Extract the [X, Y] coordinate from the center of the cell holding the provided text.  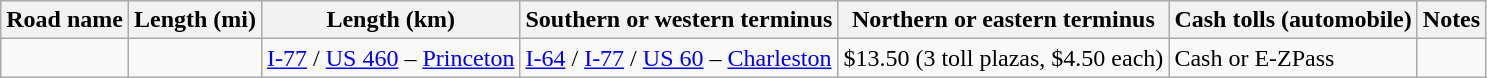
Cash or E-ZPass [1293, 58]
Road name [65, 20]
Cash tolls (automobile) [1293, 20]
I-64 / I-77 / US 60 – Charleston [679, 58]
I-77 / US 460 – Princeton [391, 58]
$13.50 (3 toll plazas, $4.50 each) [1004, 58]
Length (km) [391, 20]
Length (mi) [194, 20]
Northern or eastern terminus [1004, 20]
Southern or western terminus [679, 20]
Notes [1451, 20]
